Determine the [x, y] coordinate at the center of the cell enclosing the given text.  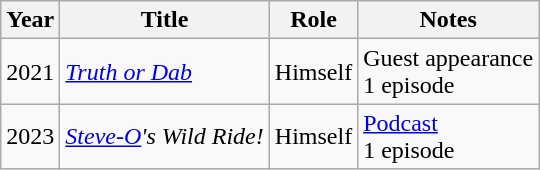
2021 [30, 72]
Podcast1 episode [448, 136]
Guest appearance1 episode [448, 72]
Notes [448, 20]
Steve-O's Wild Ride! [164, 136]
2023 [30, 136]
Truth or Dab [164, 72]
Title [164, 20]
Role [313, 20]
Year [30, 20]
